Search for the cell housing the specified text and yield its [X, Y] center coordinate. 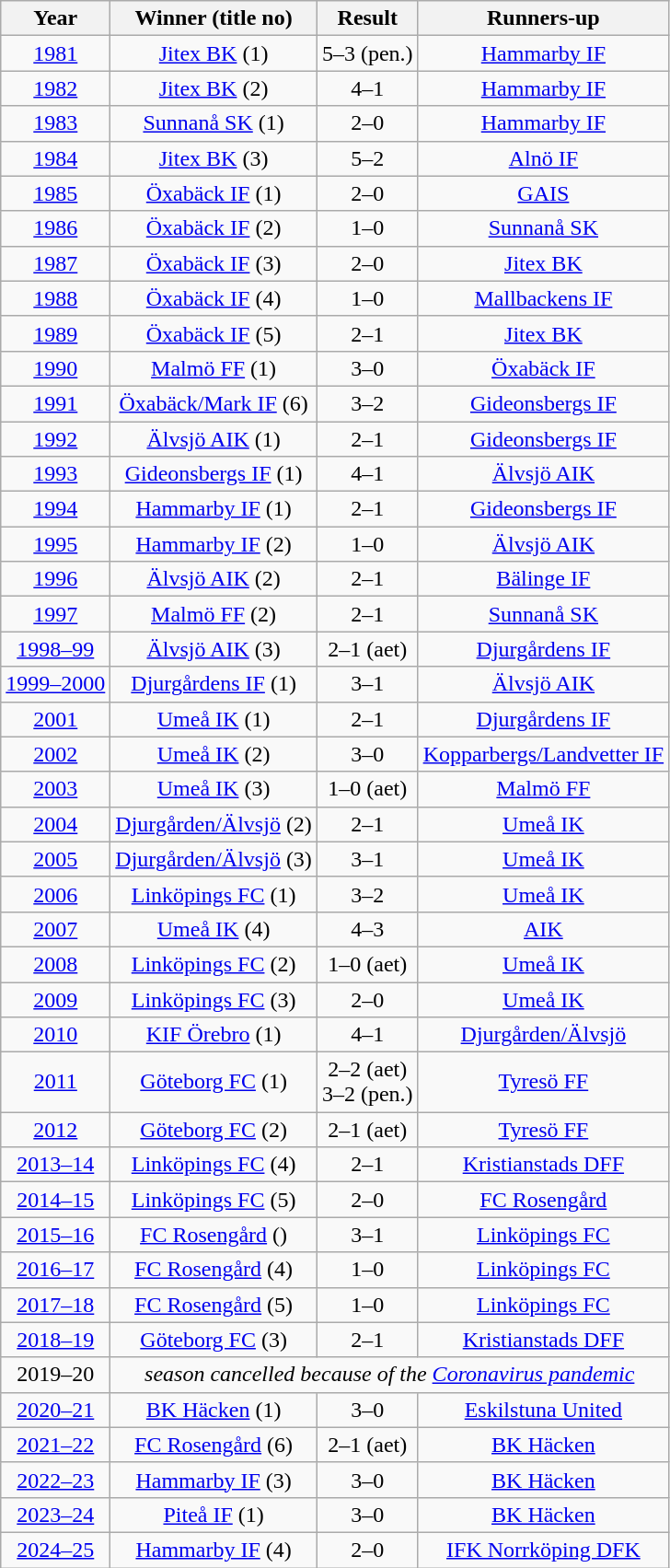
2004 [55, 824]
Eskilstuna United [543, 1410]
Öxabäck IF (3) [214, 263]
2021–22 [55, 1445]
2012 [55, 1130]
Linköpings FC (3) [214, 999]
2003 [55, 789]
Linköpings FC (4) [214, 1165]
1996 [55, 579]
2–2 (aet)3–2 (pen.) [367, 1083]
FC Rosengård (5) [214, 1305]
1983 [55, 123]
FC Rosengård (6) [214, 1445]
2008 [55, 964]
Mallbackens IF [543, 298]
Öxabäck IF (4) [214, 298]
2014–15 [55, 1200]
1981 [55, 53]
Linköpings FC (5) [214, 1200]
Djurgården/Älvsjö (3) [214, 859]
1991 [55, 403]
Öxabäck IF (5) [214, 333]
Älvsjö AIK (3) [214, 649]
Umeå IK (3) [214, 789]
FC Rosengård () [214, 1235]
2002 [55, 754]
Älvsjö AIK (1) [214, 439]
BK Häcken (1) [214, 1410]
Winner (title no) [214, 18]
Malmö FF (1) [214, 368]
Runners-up [543, 18]
2018–19 [55, 1340]
2001 [55, 719]
2017–18 [55, 1305]
2020–21 [55, 1410]
Gideonsbergs IF (1) [214, 474]
Öxabäck IF [543, 368]
Sunnanå SK (1) [214, 123]
Hammarby IF (1) [214, 509]
Öxabäck IF (2) [214, 228]
Alnö IF [543, 158]
FC Rosengård [543, 1200]
1990 [55, 368]
2010 [55, 1035]
IFK Norrköping DFK [543, 1550]
1988 [55, 298]
2009 [55, 999]
Göteborg FC (1) [214, 1083]
Piteå IF (1) [214, 1515]
2006 [55, 894]
Djurgården/Älvsjö [543, 1035]
2011 [55, 1083]
Hammarby IF (2) [214, 544]
2015–16 [55, 1235]
Göteborg FC (3) [214, 1340]
Umeå IK (1) [214, 719]
4–3 [367, 929]
Year [55, 18]
5–3 (pen.) [367, 53]
1993 [55, 474]
1995 [55, 544]
Malmö FF (2) [214, 614]
1997 [55, 614]
1994 [55, 509]
GAIS [543, 193]
2005 [55, 859]
1998–99 [55, 649]
Jitex BK (1) [214, 53]
1999–2000 [55, 684]
Öxabäck/Mark IF (6) [214, 403]
Kopparbergs/Landvetter IF [543, 754]
Älvsjö AIK (2) [214, 579]
5–2 [367, 158]
1987 [55, 263]
KIF Örebro (1) [214, 1035]
Djurgården/Älvsjö (2) [214, 824]
2007 [55, 929]
Malmö FF [543, 789]
Öxabäck IF (1) [214, 193]
Linköpings FC (2) [214, 964]
season cancelled because of the Coronavirus pandemic [390, 1375]
1984 [55, 158]
Göteborg FC (2) [214, 1130]
1986 [55, 228]
Jitex BK (3) [214, 158]
Result [367, 18]
2023–24 [55, 1515]
1982 [55, 88]
1992 [55, 439]
AIK [543, 929]
Hammarby IF (4) [214, 1550]
Bälinge IF [543, 579]
2013–14 [55, 1165]
Umeå IK (2) [214, 754]
Jitex BK (2) [214, 88]
FC Rosengård (4) [214, 1270]
1989 [55, 333]
Djurgårdens IF (1) [214, 684]
2022–23 [55, 1480]
2019–20 [55, 1375]
2016–17 [55, 1270]
Linköpings FC (1) [214, 894]
Hammarby IF (3) [214, 1480]
Umeå IK (4) [214, 929]
1985 [55, 193]
2024–25 [55, 1550]
